Locate the cell with the specified text and output its (x, y) center coordinate. 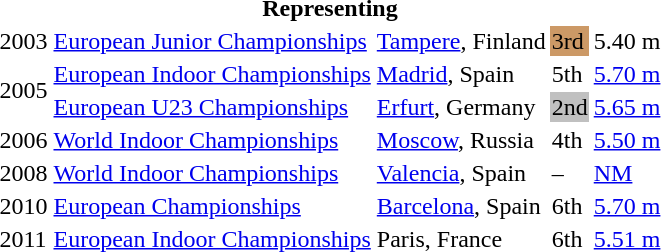
2nd (570, 107)
Barcelona, Spain (461, 206)
3rd (570, 41)
European Junior Championships (212, 41)
Madrid, Spain (461, 74)
Erfurt, Germany (461, 107)
Moscow, Russia (461, 140)
4th (570, 140)
Valencia, Spain (461, 173)
– (570, 173)
5th (570, 74)
6th (570, 206)
Tampere, Finland (461, 41)
European Indoor Championships (212, 74)
European U23 Championships (212, 107)
European Championships (212, 206)
